Provide the (X, Y) coordinate of the cell's center where the given text is located.  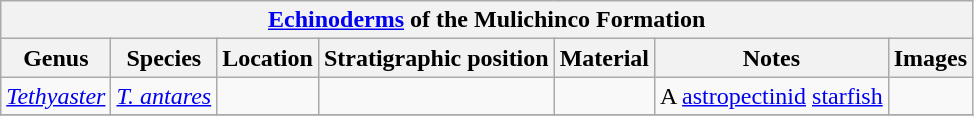
Stratigraphic position (436, 58)
Images (930, 58)
Location (268, 58)
Material (604, 58)
Echinoderms of the Mulichinco Formation (487, 20)
Species (164, 58)
Notes (772, 58)
Tethyaster (56, 96)
Genus (56, 58)
T. antares (164, 96)
A astropectinid starfish (772, 96)
